For the text-containing cell, return its midpoint in [X, Y] coordinate format. 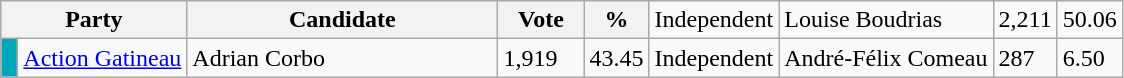
Candidate [342, 20]
50.06 [1090, 20]
% [616, 20]
Party [94, 20]
Vote [541, 20]
Adrian Corbo [342, 58]
2,211 [1025, 20]
287 [1025, 58]
Action Gatineau [102, 58]
Louise Boudrias [886, 20]
6.50 [1090, 58]
André-Félix Comeau [886, 58]
1,919 [541, 58]
43.45 [616, 58]
